Pinpoint the cell where the given text exists, returning its [X, Y] midpoint coordinate. 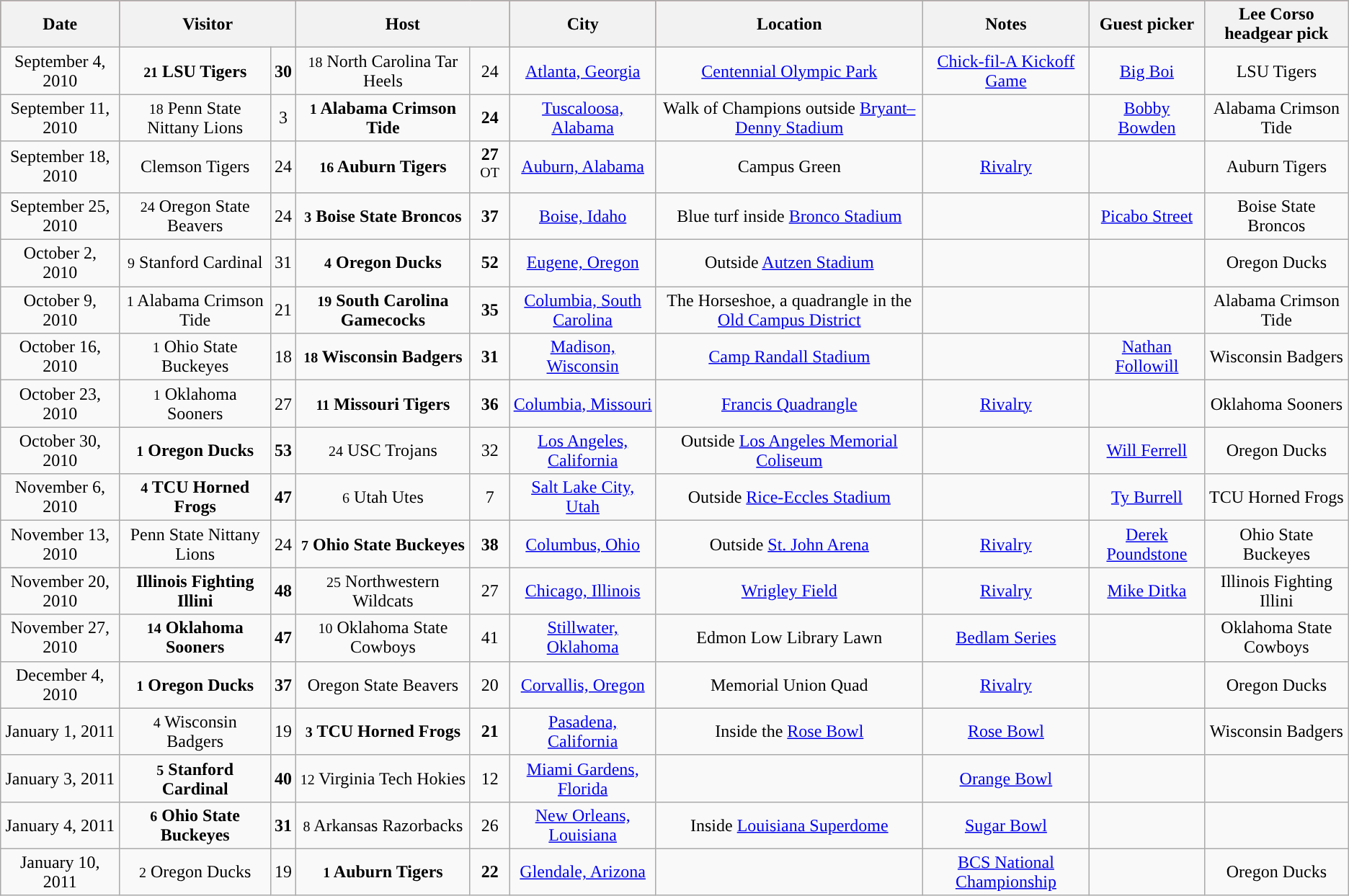
11 Missouri Tigers [383, 403]
7 [490, 497]
3 TCU Horned Frogs [383, 732]
Madison, Wisconsin [582, 357]
Visitor [208, 24]
53 [284, 451]
Oklahoma Sooners [1276, 403]
September 18, 2010 [61, 167]
Bobby Bowden [1147, 118]
Clemson Tigers [195, 167]
Salt Lake City, Utah [582, 497]
Lee Corso headgear pick [1276, 24]
19 South Carolina Gamecocks [383, 310]
18 North Carolina Tar Heels [383, 71]
October 2, 2010 [61, 264]
October 30, 2010 [61, 451]
30 [284, 71]
Penn State Nittany Lions [195, 545]
1 Oklahoma Sooners [195, 403]
12 [490, 778]
38 [490, 545]
24 Oregon State Beavers [195, 216]
Miami Gardens, Florida [582, 778]
Boise, Idaho [582, 216]
Francis Quadrangle [789, 403]
4 TCU Horned Frogs [195, 497]
18 Penn State Nittany Lions [195, 118]
52 [490, 264]
4 Oregon Ducks [383, 264]
Mike Ditka [1147, 591]
Camp Randall Stadium [789, 357]
14 Oklahoma Sooners [195, 638]
December 4, 2010 [61, 684]
Notes [1006, 24]
Outside St. John Arena [789, 545]
New Orleans, Louisiana [582, 825]
18 Wisconsin Badgers [383, 357]
6 Utah Utes [383, 497]
Date [61, 24]
Centennial Olympic Park [789, 71]
Host [404, 24]
Edmon Low Library Lawn [789, 638]
November 13, 2010 [61, 545]
7 Ohio State Buckeyes [383, 545]
October 16, 2010 [61, 357]
Ohio State Buckeyes [1276, 545]
Orange Bowl [1006, 778]
27 OT [490, 167]
2 Oregon Ducks [195, 872]
18 [284, 357]
Auburn, Alabama [582, 167]
Outside Los Angeles Memorial Coliseum [789, 451]
22 [490, 872]
4 Wisconsin Badgers [195, 732]
Boise State Broncos [1276, 216]
Blue turf inside Bronco Stadium [789, 216]
Stillwater, Oklahoma [582, 638]
October 23, 2010 [61, 403]
21 LSU Tigers [195, 71]
BCS National Championship [1006, 872]
Big Boi [1147, 71]
November 6, 2010 [61, 497]
9 Stanford Cardinal [195, 264]
Chicago, Illinois [582, 591]
41 [490, 638]
Bedlam Series [1006, 638]
January 1, 2011 [61, 732]
35 [490, 310]
36 [490, 403]
Auburn Tigers [1276, 167]
LSU Tigers [1276, 71]
Outside Autzen Stadium [789, 264]
Walk of Champions outside Bryant–Denny Stadium [789, 118]
16 Auburn Tigers [383, 167]
Memorial Union Quad [789, 684]
The Horseshoe, a quadrangle in the Old Campus District [789, 310]
Los Angeles, California [582, 451]
Nathan Followill [1147, 357]
Eugene, Oregon [582, 264]
Columbia, South Carolina [582, 310]
Oregon State Beavers [383, 684]
10 Oklahoma State Cowboys [383, 638]
Derek Poundstone [1147, 545]
26 [490, 825]
Columbus, Ohio [582, 545]
September 11, 2010 [61, 118]
Wrigley Field [789, 591]
November 27, 2010 [61, 638]
32 [490, 451]
TCU Horned Frogs [1276, 497]
Tuscaloosa, Alabama [582, 118]
1 Auburn Tigers [383, 872]
40 [284, 778]
Inside the Rose Bowl [789, 732]
November 20, 2010 [61, 591]
25 Northwestern Wildcats [383, 591]
1 Ohio State Buckeyes [195, 357]
Campus Green [789, 167]
12 Virginia Tech Hokies [383, 778]
Location [789, 24]
8 Arkansas Razorbacks [383, 825]
January 10, 2011 [61, 872]
September 25, 2010 [61, 216]
Corvallis, Oregon [582, 684]
Picabo Street [1147, 216]
Inside Louisiana Superdome [789, 825]
October 9, 2010 [61, 310]
City [582, 24]
24 USC Trojans [383, 451]
3 [284, 118]
Will Ferrell [1147, 451]
Oklahoma State Cowboys [1276, 638]
Guest picker [1147, 24]
5 Stanford Cardinal [195, 778]
Glendale, Arizona [582, 872]
Outside Rice-Eccles Stadium [789, 497]
January 4, 2011 [61, 825]
September 4, 2010 [61, 71]
Chick-fil-A Kickoff Game [1006, 71]
48 [284, 591]
6 Ohio State Buckeyes [195, 825]
Atlanta, Georgia [582, 71]
3 Boise State Broncos [383, 216]
20 [490, 684]
January 3, 2011 [61, 778]
Columbia, Missouri [582, 403]
Rose Bowl [1006, 732]
Pasadena, California [582, 732]
Sugar Bowl [1006, 825]
Ty Burrell [1147, 497]
